Scan for the cell matching the given text and deliver its (X, Y) coordinate at center. 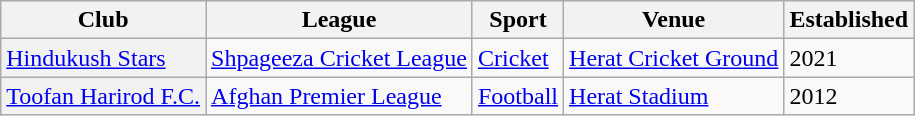
League (340, 20)
2021 (849, 58)
Afghan Premier League (340, 96)
Sport (518, 20)
Venue (674, 20)
Herat Cricket Ground (674, 58)
Toofan Harirod F.C. (104, 96)
Shpageeza Cricket League (340, 58)
Herat Stadium (674, 96)
2012 (849, 96)
Cricket (518, 58)
Hindukush Stars (104, 58)
Football (518, 96)
Club (104, 20)
Established (849, 20)
